Determine the [x, y] coordinate at the center of the cell enclosing the given text.  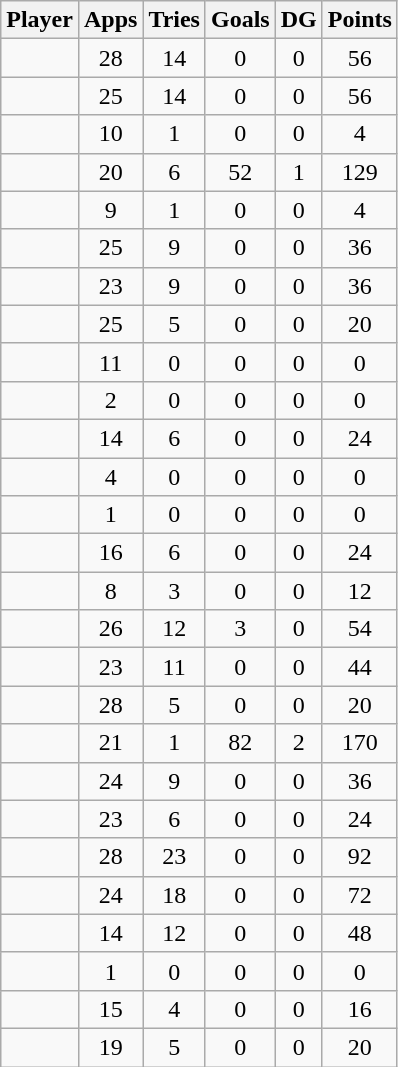
48 [360, 933]
DG [298, 20]
129 [360, 172]
Apps [110, 20]
15 [110, 1009]
Player [40, 20]
19 [110, 1047]
8 [110, 591]
10 [110, 134]
82 [240, 743]
92 [360, 857]
Points [360, 20]
26 [110, 629]
52 [240, 172]
21 [110, 743]
170 [360, 743]
Tries [174, 20]
Goals [240, 20]
54 [360, 629]
72 [360, 895]
44 [360, 667]
18 [174, 895]
